Provide the [x, y] coordinate of the cell's center where the given text is located.  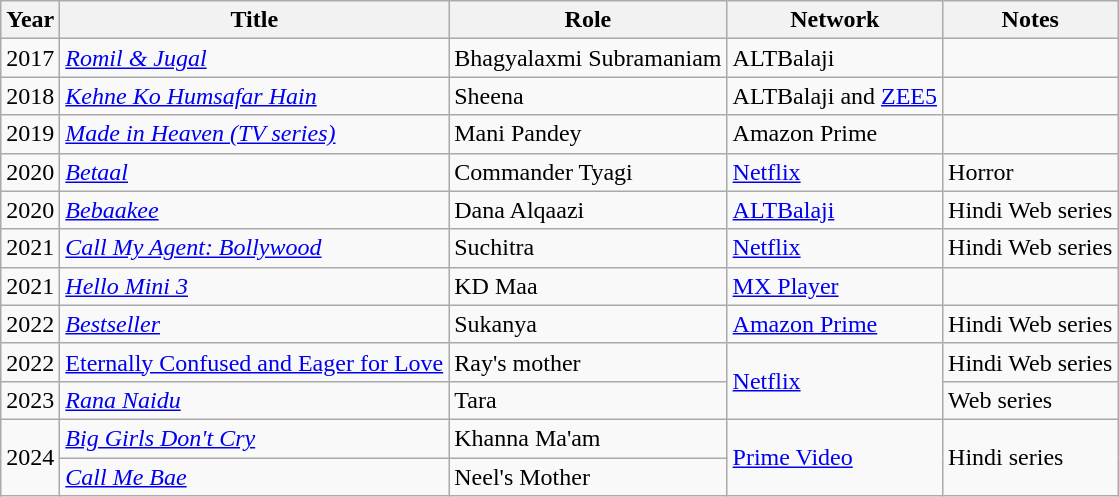
Horror [1030, 172]
2023 [30, 400]
Bebaakee [254, 210]
Ray's mother [588, 362]
Bestseller [254, 324]
Notes [1030, 20]
Romil & Jugal [254, 58]
Call Me Bae [254, 477]
Call My Agent: Bollywood [254, 248]
Bhagyalaxmi Subramaniam [588, 58]
Sheena [588, 96]
Hello Mini 3 [254, 286]
Eternally Confused and Eager for Love [254, 362]
2017 [30, 58]
Web series [1030, 400]
Network [834, 20]
Big Girls Don't Cry [254, 438]
Role [588, 20]
Title [254, 20]
Made in Heaven (TV series) [254, 134]
Rana Naidu [254, 400]
Suchitra [588, 248]
Dana Alqaazi [588, 210]
Khanna Ma'am [588, 438]
Kehne Ko Humsafar Hain [254, 96]
Tara [588, 400]
2018 [30, 96]
MX Player [834, 286]
Betaal [254, 172]
ALTBalaji and ZEE5 [834, 96]
Year [30, 20]
2019 [30, 134]
Commander Tyagi [588, 172]
Sukanya [588, 324]
KD Maa [588, 286]
Mani Pandey [588, 134]
Prime Video [834, 457]
2024 [30, 457]
Neel's Mother [588, 477]
Hindi series [1030, 457]
